Return the (X, Y) coordinate for the center point of the cell that contains the specified text.  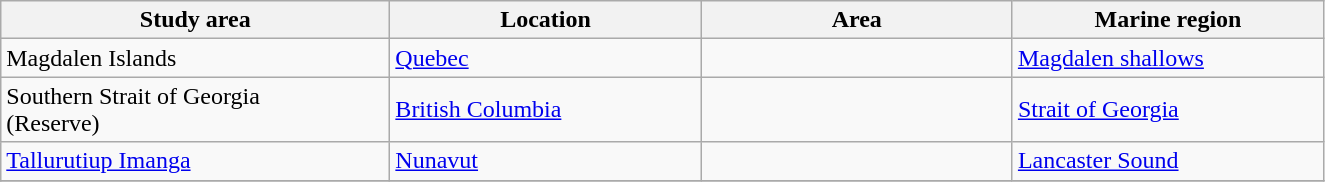
Quebec (546, 58)
Area (856, 20)
Study area (196, 20)
Marine region (1168, 20)
British Columbia (546, 110)
Strait of Georgia (1168, 110)
Magdalen Islands (196, 58)
Southern Strait of Georgia(Reserve) (196, 110)
Location (546, 20)
Lancaster Sound (1168, 161)
Nunavut (546, 161)
Magdalen shallows (1168, 58)
Tallurutiup Imanga (196, 161)
